Capture the cell that displays the provided text and extract its [x, y] central coordinate. 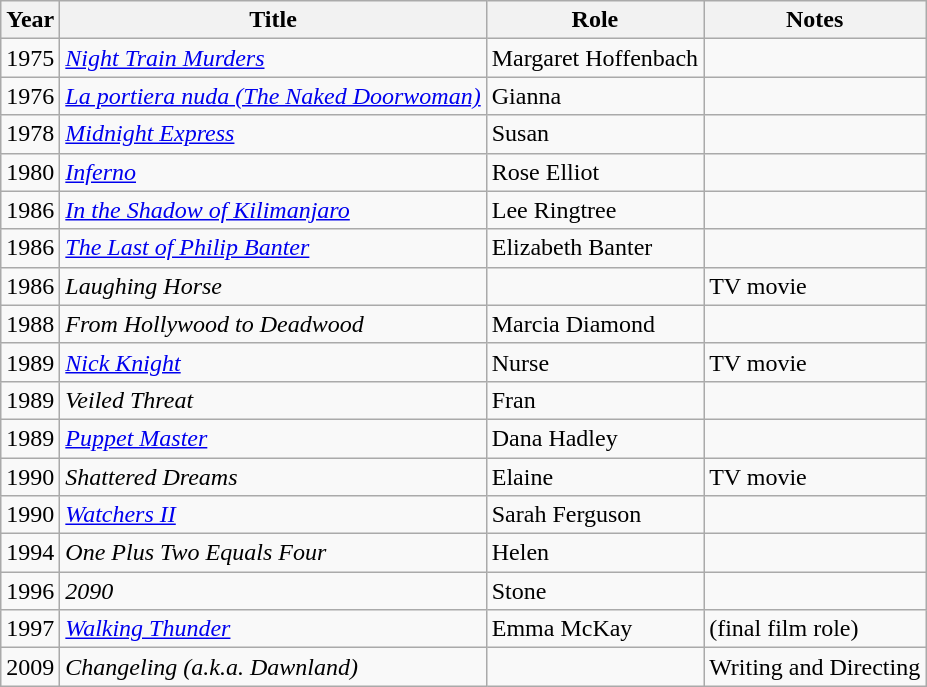
1975 [30, 58]
(final film role) [815, 629]
Marcia Diamond [594, 324]
1994 [30, 553]
Laughing Horse [273, 286]
Notes [815, 20]
The Last of Philip Banter [273, 248]
Walking Thunder [273, 629]
1976 [30, 96]
Emma McKay [594, 629]
1980 [30, 172]
Title [273, 20]
Fran [594, 400]
Gianna [594, 96]
Nurse [594, 362]
2009 [30, 667]
One Plus Two Equals Four [273, 553]
Stone [594, 591]
Puppet Master [273, 438]
Midnight Express [273, 134]
1996 [30, 591]
Dana Hadley [594, 438]
Shattered Dreams [273, 477]
Role [594, 20]
In the Shadow of Kilimanjaro [273, 210]
1988 [30, 324]
Changeling (a.k.a. Dawnland) [273, 667]
Night Train Murders [273, 58]
Helen [594, 553]
2090 [273, 591]
Susan [594, 134]
From Hollywood to Deadwood [273, 324]
Veiled Threat [273, 400]
Inferno [273, 172]
La portiera nuda (The Naked Doorwoman) [273, 96]
Nick Knight [273, 362]
1997 [30, 629]
1978 [30, 134]
Lee Ringtree [594, 210]
Sarah Ferguson [594, 515]
Elaine [594, 477]
Rose Elliot [594, 172]
Margaret Hoffenbach [594, 58]
Watchers II [273, 515]
Writing and Directing [815, 667]
Year [30, 20]
Elizabeth Banter [594, 248]
